Locate the cell with the specified text and output its [X, Y] center coordinate. 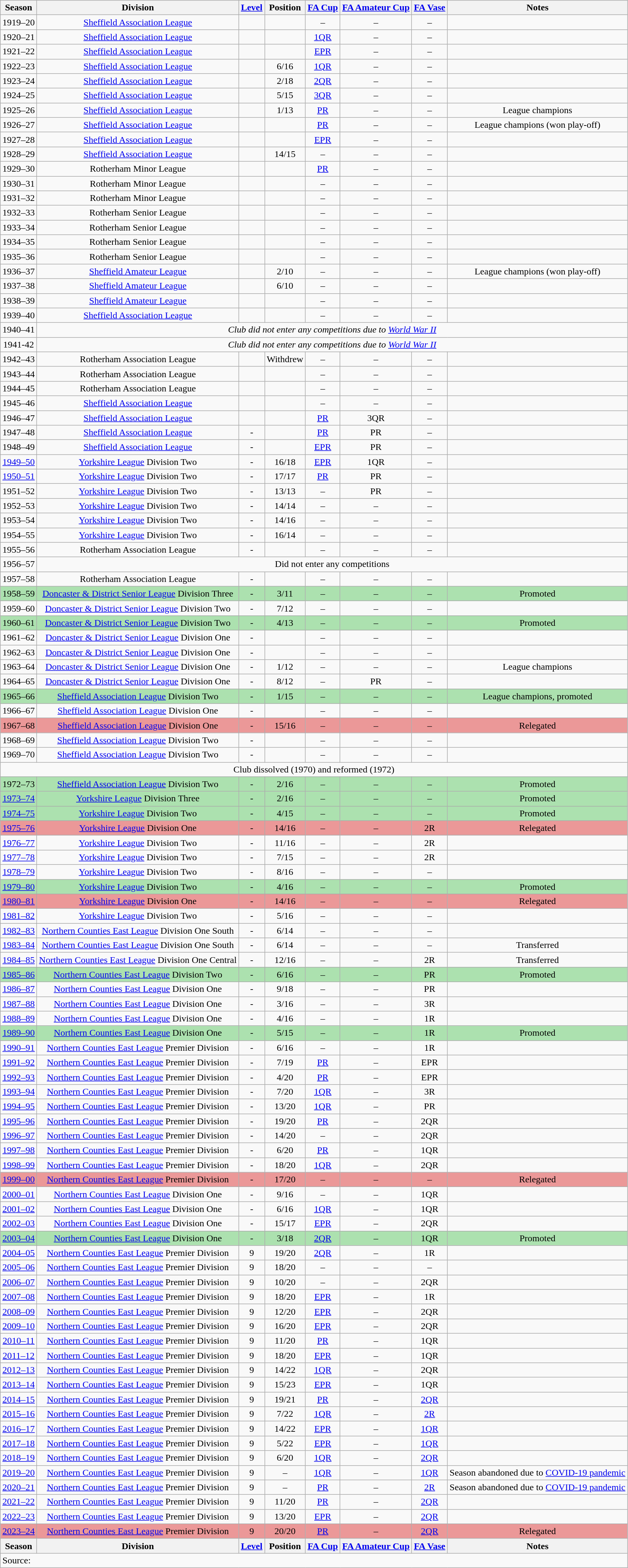
1919–20 [18, 22]
1999–00 [18, 1180]
1937–38 [18, 286]
1947–48 [18, 433]
16/18 [285, 462]
4/15 [285, 813]
1961–62 [18, 637]
1941-42 [18, 344]
2009–10 [18, 1326]
3/16 [285, 1004]
11/16 [285, 843]
2022–23 [18, 1516]
1997–98 [18, 1150]
1975–76 [18, 828]
8/16 [285, 872]
15/16 [285, 725]
2002–03 [18, 1224]
1969–70 [18, 755]
League champions, promoted [538, 696]
2017–18 [18, 1443]
2018–19 [18, 1458]
2014–15 [18, 1399]
1/15 [285, 696]
1967–68 [18, 725]
1/13 [285, 110]
1962–63 [18, 652]
1960–61 [18, 623]
19/21 [285, 1399]
1979–80 [18, 886]
1982–83 [18, 931]
2005–06 [18, 1267]
1927–28 [18, 139]
6/10 [285, 286]
1934–35 [18, 242]
2020–21 [18, 1487]
5/22 [285, 1443]
1946–47 [18, 418]
1/12 [285, 667]
8/12 [285, 682]
1952–53 [18, 506]
5/16 [285, 916]
2001–02 [18, 1209]
1951–52 [18, 491]
15/23 [285, 1385]
4/13 [285, 623]
7/22 [285, 1414]
1992–93 [18, 1077]
1998–99 [18, 1165]
1956–57 [18, 564]
1965–66 [18, 696]
2021–22 [18, 1502]
7/19 [285, 1062]
17/17 [285, 476]
1973–74 [18, 799]
1989–90 [18, 1033]
14/14 [285, 506]
1991–92 [18, 1062]
Club dissolved (1970) and reformed (1972) [314, 769]
1932–33 [18, 213]
1920–21 [18, 37]
1988–89 [18, 1018]
12/20 [285, 1311]
1921–22 [18, 52]
7/12 [285, 608]
Northern Counties East League Division Two [138, 975]
10/20 [285, 1282]
Yorkshire League Division Three [138, 799]
3/18 [285, 1238]
1981–82 [18, 916]
13/13 [285, 491]
1949–50 [18, 462]
1931–32 [18, 198]
1933–34 [18, 227]
1984–85 [18, 960]
2006–07 [18, 1282]
2015–16 [18, 1414]
2/18 [285, 81]
16/14 [285, 535]
2008–09 [18, 1311]
1976–77 [18, 843]
2010–11 [18, 1341]
Source: [314, 1560]
1939–40 [18, 315]
1986–87 [18, 989]
14/15 [285, 154]
Northern Counties East League Division One Central [138, 960]
1938–39 [18, 301]
1966–67 [18, 711]
1944–45 [18, 388]
Doncaster & District Senior League Division Three [138, 593]
1942–43 [18, 359]
1935–36 [18, 257]
1990–91 [18, 1048]
1977–78 [18, 857]
1957–58 [18, 579]
2007–08 [18, 1297]
1983–84 [18, 945]
1972–73 [18, 784]
1955–56 [18, 550]
2019–20 [18, 1473]
1948–49 [18, 447]
1995–96 [18, 1121]
1943–44 [18, 374]
1936–37 [18, 271]
1922–23 [18, 66]
1974–75 [18, 813]
2012–13 [18, 1370]
1964–65 [18, 682]
1925–26 [18, 110]
3/11 [285, 593]
1963–64 [18, 667]
1953–54 [18, 520]
1980–81 [18, 901]
2003–04 [18, 1238]
2011–12 [18, 1355]
1978–79 [18, 872]
2000–01 [18, 1194]
1929–30 [18, 169]
15/17 [285, 1224]
1924–25 [18, 95]
2004–05 [18, 1253]
9/16 [285, 1194]
2/10 [285, 271]
4/20 [285, 1077]
1940–41 [18, 330]
1950–51 [18, 476]
2016–17 [18, 1429]
1959–60 [18, 608]
7/20 [285, 1092]
1968–69 [18, 740]
1930–31 [18, 184]
1954–55 [18, 535]
1926–27 [18, 125]
1994–95 [18, 1106]
7/15 [285, 857]
1945–46 [18, 403]
9/18 [285, 989]
Did not enter any competitions [332, 564]
1985–86 [18, 975]
1923–24 [18, 81]
1958–59 [18, 593]
1996–97 [18, 1136]
1928–29 [18, 154]
16/20 [285, 1326]
2023–24 [18, 1531]
2013–14 [18, 1385]
17/20 [285, 1180]
Withdrew [285, 359]
1993–94 [18, 1092]
20/20 [285, 1531]
14/20 [285, 1136]
1987–88 [18, 1004]
12/16 [285, 960]
